Output the (x, y) coordinate of the center of the cell containing the given text.  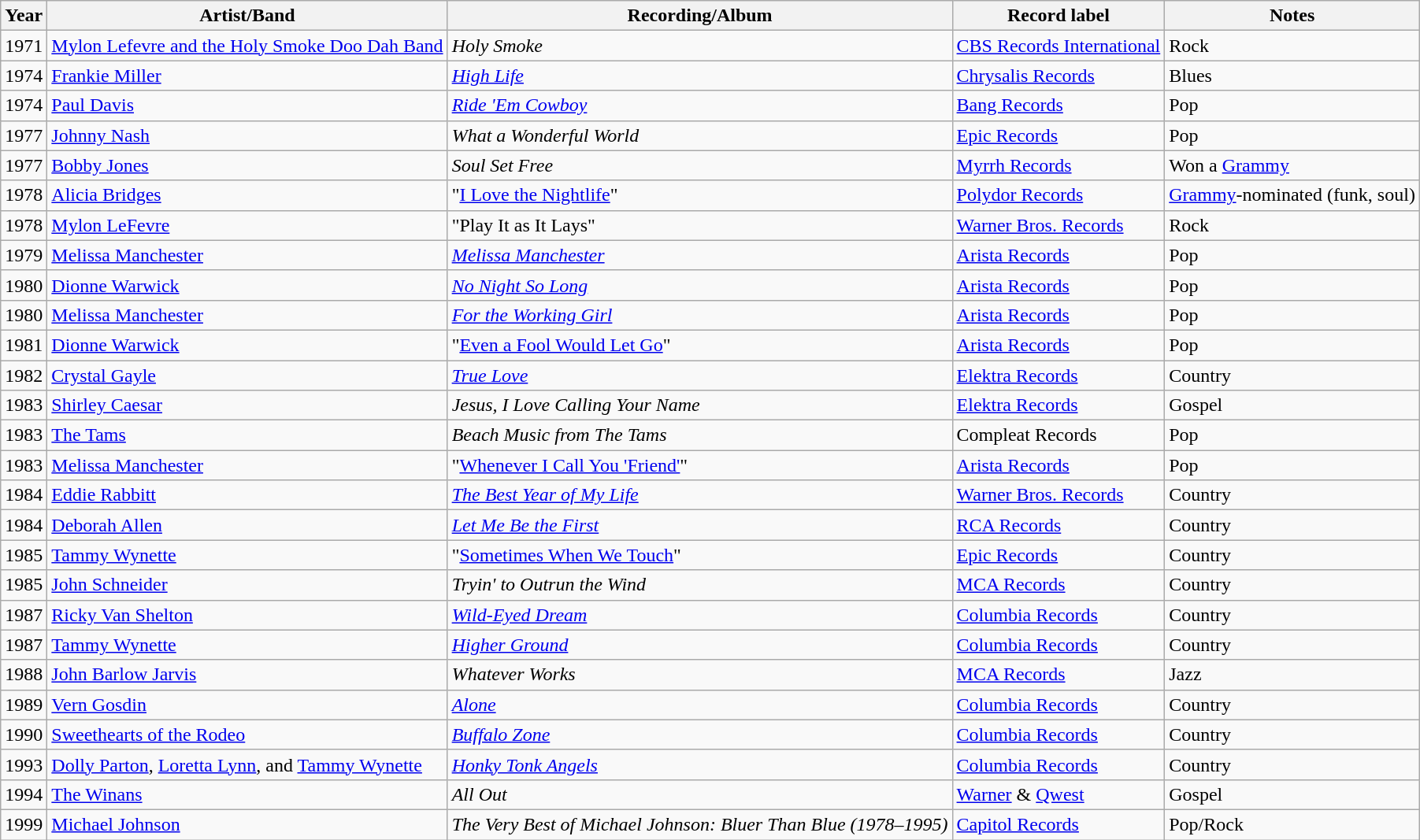
RCA Records (1059, 525)
All Out (699, 794)
Chrysalis Records (1059, 76)
Vern Gosdin (247, 705)
Won a Grammy (1292, 165)
Ricky Van Shelton (247, 615)
Recording/Album (699, 16)
Michael Johnson (247, 824)
Beach Music from The Tams (699, 435)
Record label (1059, 16)
Buffalo Zone (699, 735)
Ride 'Em Cowboy (699, 105)
Honky Tonk Angels (699, 764)
No Night So Long (699, 285)
CBS Records International (1059, 46)
Pop/Rock (1292, 824)
The Best Year of My Life (699, 495)
Frankie Miller (247, 76)
Higher Ground (699, 645)
Bang Records (1059, 105)
Sweethearts of the Rodeo (247, 735)
1971 (24, 46)
Polydor Records (1059, 195)
Johnny Nash (247, 135)
Mylon Lefevre and the Holy Smoke Doo Dah Band (247, 46)
Capitol Records (1059, 824)
"Even a Fool Would Let Go" (699, 345)
Myrrh Records (1059, 165)
True Love (699, 376)
Paul Davis (247, 105)
John Barlow Jarvis (247, 675)
Bobby Jones (247, 165)
Eddie Rabbitt (247, 495)
Alicia Bridges (247, 195)
The Very Best of Michael Johnson: Bluer Than Blue (1978–1995) (699, 824)
Jazz (1292, 675)
Tryin' to Outrun the Wind (699, 585)
Warner & Qwest (1059, 794)
Soul Set Free (699, 165)
Year (24, 16)
1979 (24, 255)
Holy Smoke (699, 46)
"Sometimes When We Touch" (699, 555)
Whatever Works (699, 675)
1989 (24, 705)
1993 (24, 764)
Mylon LeFevre (247, 225)
1990 (24, 735)
Shirley Caesar (247, 405)
What a Wonderful World (699, 135)
High Life (699, 76)
Let Me Be the First (699, 525)
Deborah Allen (247, 525)
"I Love the Nightlife" (699, 195)
Blues (1292, 76)
1981 (24, 345)
Dolly Parton, Loretta Lynn, and Tammy Wynette (247, 764)
Notes (1292, 16)
1999 (24, 824)
Jesus, I Love Calling Your Name (699, 405)
For the Working Girl (699, 315)
The Winans (247, 794)
Compleat Records (1059, 435)
1994 (24, 794)
1982 (24, 376)
The Tams (247, 435)
"Play It as It Lays" (699, 225)
1988 (24, 675)
"Whenever I Call You 'Friend'" (699, 465)
Grammy-nominated (funk, soul) (1292, 195)
Crystal Gayle (247, 376)
Artist/Band (247, 16)
John Schneider (247, 585)
Alone (699, 705)
Wild-Eyed Dream (699, 615)
